Pinpoint the cell where the given text exists, returning its [x, y] midpoint coordinate. 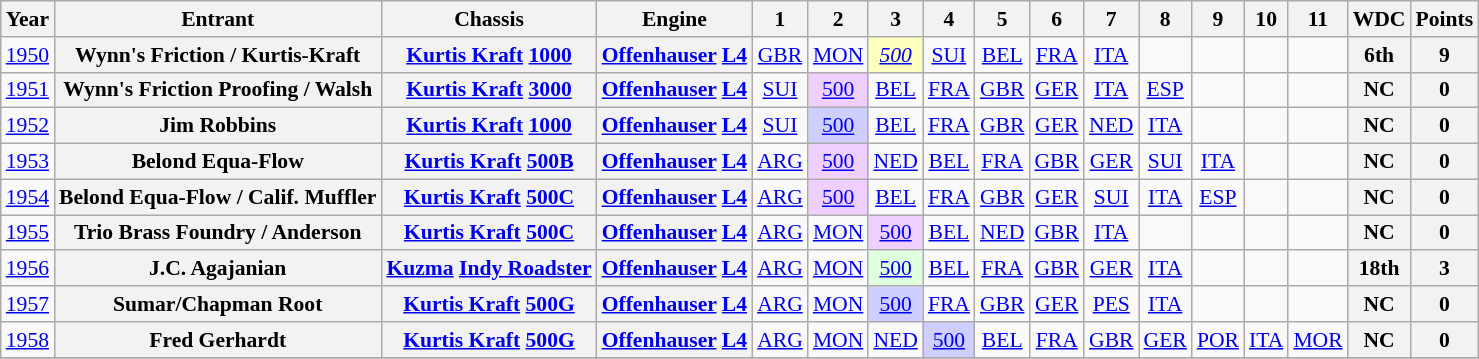
1952 [28, 126]
Wynn's Friction Proofing / Walsh [218, 90]
Belond Equa-Flow [218, 162]
1955 [28, 233]
6 [1056, 19]
Sumar/Chapman Root [218, 304]
18th [1380, 269]
7 [1112, 19]
11 [1318, 19]
2 [838, 19]
PES [1112, 304]
1954 [28, 197]
5 [1002, 19]
Kuzma Indy Roadster [488, 269]
Entrant [218, 19]
1958 [28, 340]
Jim Robbins [218, 126]
1953 [28, 162]
10 [1266, 19]
1956 [28, 269]
6th [1380, 55]
MOR [1318, 340]
8 [1164, 19]
Belond Equa-Flow / Calif. Muffler [218, 197]
Trio Brass Foundry / Anderson [218, 233]
WDC [1380, 19]
Year [28, 19]
Kurtis Kraft 3000 [488, 90]
Engine [674, 19]
1957 [28, 304]
Wynn's Friction / Kurtis-Kraft [218, 55]
Points [1445, 19]
4 [949, 19]
1 [780, 19]
J.C. Agajanian [218, 269]
Fred Gerhardt [218, 340]
1951 [28, 90]
Kurtis Kraft 500B [488, 162]
Chassis [488, 19]
1950 [28, 55]
POR [1218, 340]
